Detect which cell encompasses the target text, then output its (X, Y) center coordinate. 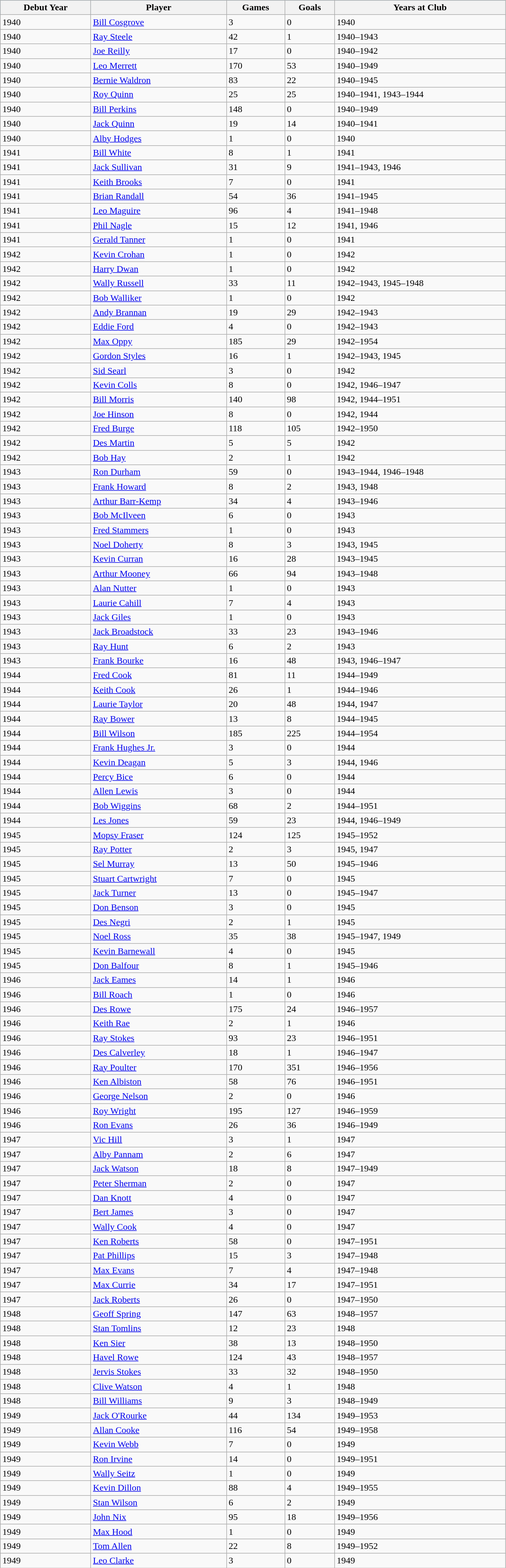
Alby Hodges (159, 138)
1943, 1948 (420, 487)
Harry Dwan (159, 269)
1943–1948 (420, 574)
Ken Albiston (159, 1081)
Bill Cosgrove (159, 22)
118 (255, 429)
83 (255, 80)
Laurie Taylor (159, 704)
1944, 1946–1949 (420, 820)
95 (255, 1517)
Kevin Curran (159, 559)
66 (255, 574)
Keith Rae (159, 1023)
Les Jones (159, 820)
Don Benson (159, 908)
88 (255, 1488)
50 (310, 864)
Wally Cook (159, 1227)
Bob Walliker (159, 298)
96 (255, 211)
Roy Wright (159, 1111)
Alan Nutter (159, 588)
1946–1949 (420, 1125)
1947–1949 (420, 1169)
1943–1944, 1946–1948 (420, 472)
Alby Pannam (159, 1154)
Des Rowe (159, 1009)
1942, 1944–1951 (420, 399)
76 (310, 1081)
Ron Evans (159, 1125)
Leo Merrett (159, 66)
Gerald Tanner (159, 240)
Brian Randall (159, 196)
Laurie Cahill (159, 602)
Allen Lewis (159, 791)
1940–1942 (420, 51)
Jack Eames (159, 980)
140 (255, 399)
1949–1952 (420, 1546)
Ray Stokes (159, 1038)
Bob Hay (159, 458)
Dan Knott (159, 1198)
1942–1943, 1945 (420, 356)
Sid Searl (159, 370)
Wally Russell (159, 283)
Jack Quinn (159, 124)
1942, 1944 (420, 414)
1945–1947 (420, 893)
Noel Ross (159, 937)
94 (310, 574)
Jack O'Rourke (159, 1415)
1946–1957 (420, 1009)
1940–1941 (420, 124)
Vic Hill (159, 1140)
Pat Phillips (159, 1256)
42 (255, 37)
Frank Bourke (159, 661)
Mopsy Fraser (159, 835)
1949–1953 (420, 1415)
Games (255, 8)
Gordon Styles (159, 356)
Fred Burge (159, 429)
1940–1945 (420, 80)
Clive Watson (159, 1386)
Frank Hughes Jr. (159, 748)
Des Negri (159, 922)
35 (255, 937)
Allan Cooke (159, 1430)
Kevin Dillon (159, 1488)
1946–1947 (420, 1052)
Des Martin (159, 443)
147 (255, 1314)
Bill White (159, 153)
Bill Williams (159, 1401)
Roy Quinn (159, 95)
351 (310, 1067)
Des Calverley (159, 1052)
Kevin Webb (159, 1444)
134 (310, 1415)
Phil Nagle (159, 225)
Eddie Ford (159, 327)
1940–1941, 1943–1944 (420, 95)
1941–1948 (420, 211)
Percy Bice (159, 777)
Keith Cook (159, 690)
Jack Broadstock (159, 631)
Years at Club (420, 8)
Wally Seitz (159, 1473)
81 (255, 675)
Leo Clarke (159, 1560)
Max Evans (159, 1270)
Kevin Deagan (159, 762)
1944–1945 (420, 719)
1944–1946 (420, 690)
Fred Cook (159, 675)
Andy Brannan (159, 312)
Max Oppy (159, 341)
Bill Perkins (159, 109)
175 (255, 1009)
Stan Tomlins (159, 1328)
148 (255, 109)
Bob McIlveen (159, 516)
43 (310, 1358)
225 (310, 733)
Jack Watson (159, 1169)
Noel Doherty (159, 545)
Ron Irvine (159, 1459)
Frank Howard (159, 487)
1944–1949 (420, 675)
1945–1952 (420, 835)
Ron Durham (159, 472)
1941–1945 (420, 196)
127 (310, 1111)
Ken Roberts (159, 1241)
1945–1947, 1949 (420, 937)
Leo Maguire (159, 211)
1948–1949 (420, 1401)
195 (255, 1111)
1946–1959 (420, 1111)
Keith Brooks (159, 182)
Ray Bower (159, 719)
1944–1954 (420, 733)
105 (310, 429)
1942–1954 (420, 341)
1943, 1945 (420, 545)
Bernie Waldron (159, 80)
Bill Roach (159, 994)
Kevin Colls (159, 385)
Joe Reilly (159, 51)
1947–1950 (420, 1299)
1942–1950 (420, 429)
Bill Wilson (159, 733)
John Nix (159, 1517)
Ken Sier (159, 1343)
1942, 1946–1947 (420, 385)
1944, 1947 (420, 704)
68 (255, 806)
Ray Poulter (159, 1067)
1941, 1946 (420, 225)
53 (310, 66)
93 (255, 1038)
98 (310, 399)
125 (310, 835)
63 (310, 1314)
Debut Year (46, 8)
1949–1951 (420, 1459)
Don Balfour (159, 966)
28 (310, 559)
Arthur Barr-Kemp (159, 501)
Bill Morris (159, 399)
Jack Giles (159, 617)
1944–1951 (420, 806)
1946–1956 (420, 1067)
Sel Murray (159, 864)
116 (255, 1430)
1949–1955 (420, 1488)
Fred Stammers (159, 530)
Kevin Crohan (159, 254)
Havel Rowe (159, 1358)
1949–1958 (420, 1430)
1949–1956 (420, 1517)
Stuart Cartwright (159, 878)
1942–1943, 1945–1948 (420, 283)
Peter Sherman (159, 1183)
Arthur Mooney (159, 574)
Max Currie (159, 1285)
1943–1945 (420, 559)
Jervis Stokes (159, 1372)
Stan Wilson (159, 1502)
Jack Sullivan (159, 167)
1945, 1947 (420, 849)
George Nelson (159, 1096)
Bob Wiggins (159, 806)
Kevin Barnewall (159, 951)
Geoff Spring (159, 1314)
Goals (310, 8)
Tom Allen (159, 1546)
Max Hood (159, 1531)
1941–1943, 1946 (420, 167)
Ray Hunt (159, 646)
32 (310, 1372)
1944, 1946 (420, 762)
Joe Hinson (159, 414)
1940–1943 (420, 37)
Bert James (159, 1212)
24 (310, 1009)
1943, 1946–1947 (420, 661)
Ray Potter (159, 849)
Ray Steele (159, 37)
20 (255, 704)
44 (255, 1415)
Player (159, 8)
Jack Turner (159, 893)
31 (255, 167)
Jack Roberts (159, 1299)
